Locate the cell with the specified text and output its (x, y) center coordinate. 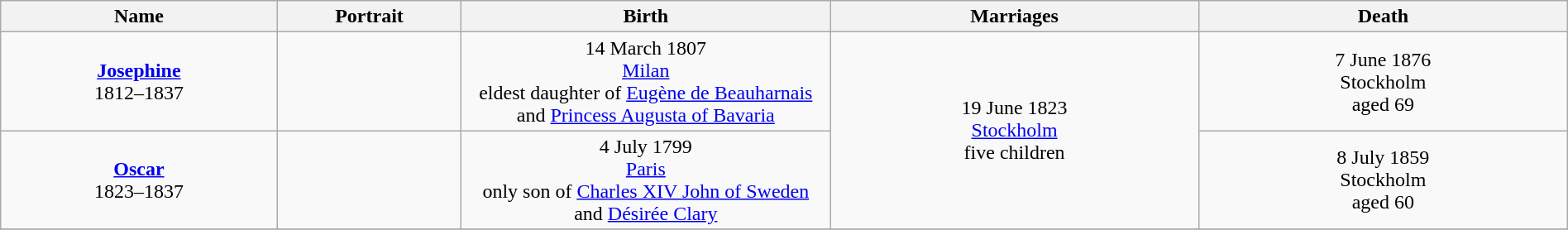
19 June 1823Stockholmfive children (1015, 131)
7 June 1876Stockholmaged 69 (1383, 81)
Birth (646, 17)
Name (139, 17)
Portrait (369, 17)
Marriages (1015, 17)
4 July 1799Parisonly son of Charles XIV John of Sweden and Désirée Clary (646, 180)
Josephine1812–1837 (139, 81)
Death (1383, 17)
14 March 1807Milaneldest daughter of Eugène de Beauharnais and Princess Augusta of Bavaria (646, 81)
8 July 1859Stockholmaged 60 (1383, 180)
Oscar1823–1837 (139, 180)
